Capture the cell that displays the provided text and extract its (x, y) central coordinate. 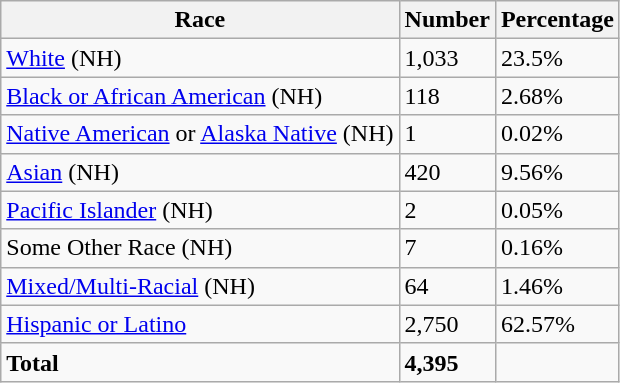
62.57% (557, 324)
Race (200, 20)
1.46% (557, 286)
Number (447, 20)
Percentage (557, 20)
0.16% (557, 248)
Black or African American (NH) (200, 96)
64 (447, 286)
Asian (NH) (200, 172)
7 (447, 248)
White (NH) (200, 58)
Mixed/Multi-Racial (NH) (200, 286)
Hispanic or Latino (200, 324)
Native American or Alaska Native (NH) (200, 134)
420 (447, 172)
118 (447, 96)
Pacific Islander (NH) (200, 210)
Some Other Race (NH) (200, 248)
2 (447, 210)
Total (200, 362)
2.68% (557, 96)
1,033 (447, 58)
1 (447, 134)
23.5% (557, 58)
2,750 (447, 324)
9.56% (557, 172)
0.02% (557, 134)
0.05% (557, 210)
4,395 (447, 362)
